Locate the cell with the specified text and output its [x, y] center coordinate. 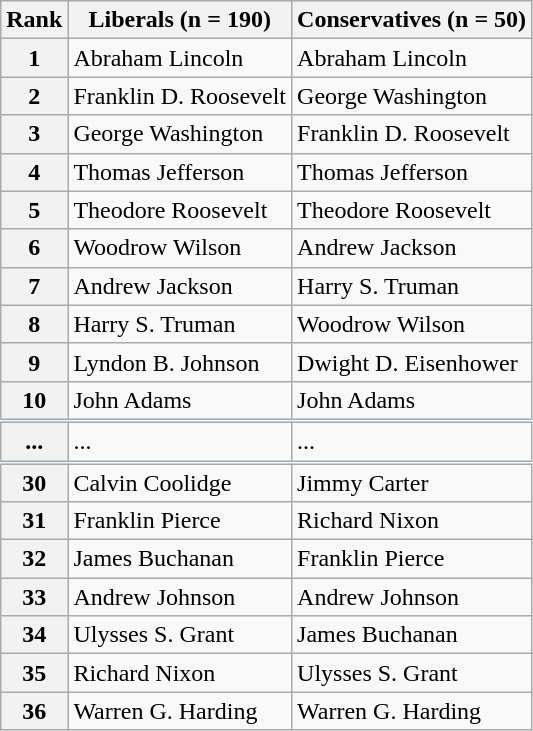
4 [34, 172]
35 [34, 673]
9 [34, 362]
32 [34, 559]
Rank [34, 20]
7 [34, 286]
33 [34, 597]
36 [34, 711]
Jimmy Carter [412, 482]
Dwight D. Eisenhower [412, 362]
34 [34, 635]
8 [34, 324]
Liberals (n = 190) [180, 20]
6 [34, 248]
1 [34, 58]
2 [34, 96]
Calvin Coolidge [180, 482]
10 [34, 401]
Conservatives (n = 50) [412, 20]
31 [34, 521]
3 [34, 134]
30 [34, 482]
5 [34, 210]
Lyndon B. Johnson [180, 362]
